Find where the given text appears and provide that cell's center as [x, y] coordinate. 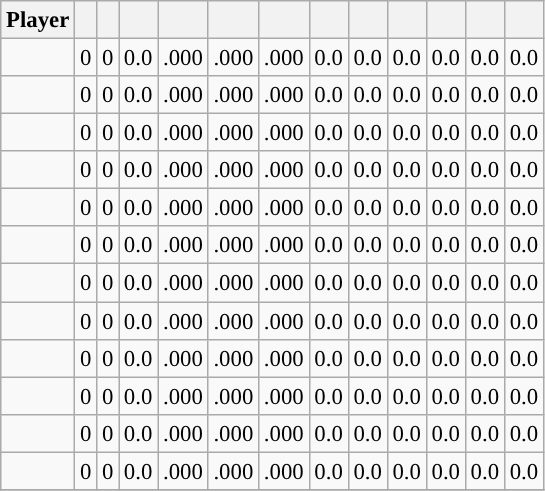
Player [38, 20]
